Capture the cell that displays the provided text and extract its (x, y) central coordinate. 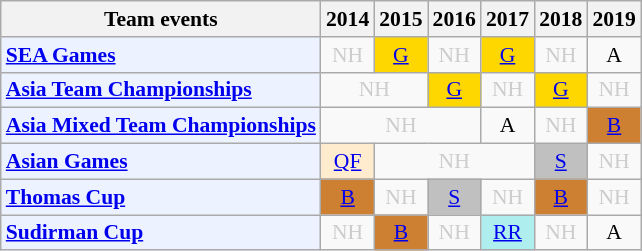
2018 (560, 19)
Asian Games (161, 162)
2016 (454, 19)
Asia Team Championships (161, 90)
Thomas Cup (161, 197)
Asia Mixed Team Championships (161, 126)
Team events (161, 19)
2015 (400, 19)
2017 (508, 19)
QF (348, 162)
Sudirman Cup (161, 233)
SEA Games (161, 55)
2014 (348, 19)
RR (508, 233)
2019 (614, 19)
